Locate the cell with the specified text and output its (x, y) center coordinate. 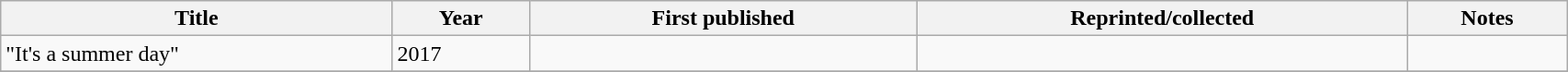
First published (724, 18)
2017 (461, 54)
Reprinted/collected (1162, 18)
Title (197, 18)
"It's a summer day" (197, 54)
Notes (1486, 18)
Year (461, 18)
